From the cell containing the given text, extract its center point as (X, Y) coordinate. 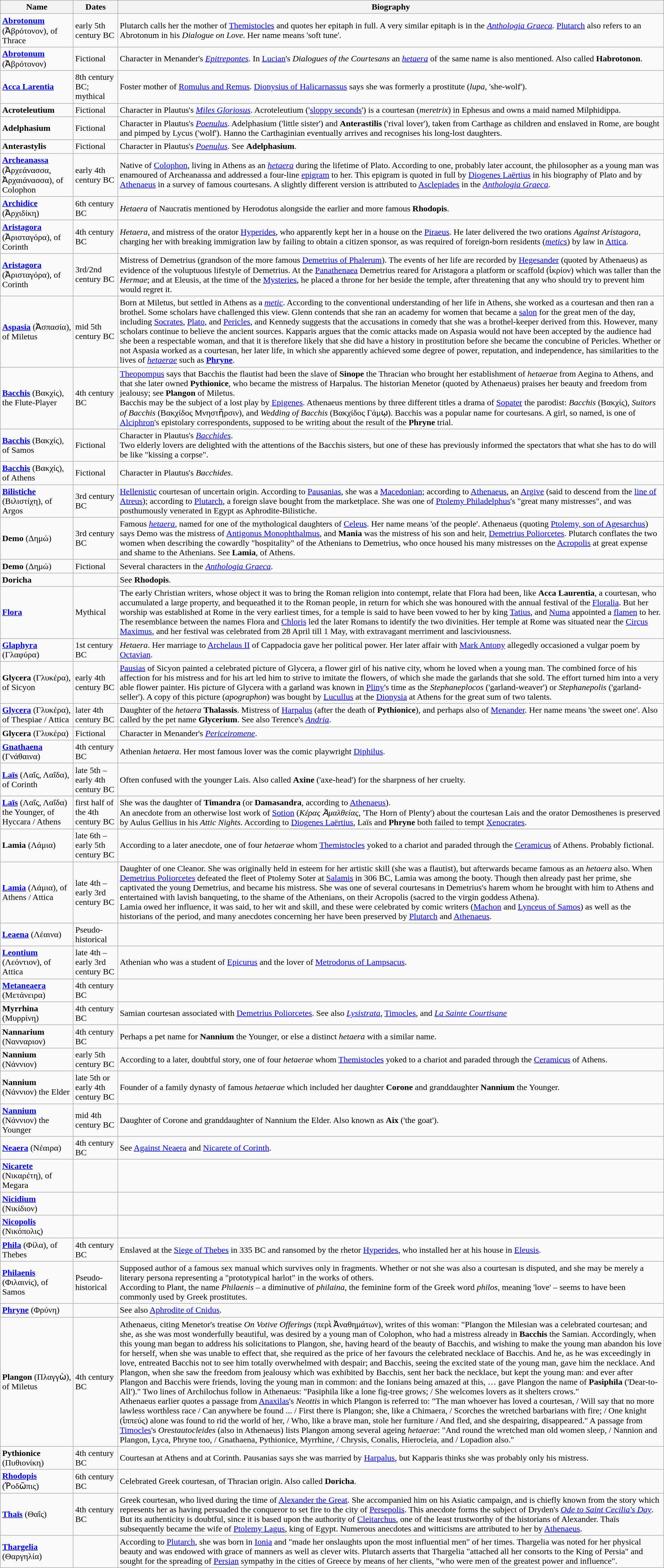
Athenian who was a student of Epicurus and the lover of Metrodorus of Lampsacus. (391, 962)
Foster mother of Romulus and Remus. Dionysius of Halicarnassus says she was formerly a prostitute (lupa, 'she-wolf'). (391, 87)
Character in Plautus's Poenulus. See Adelphasium. (391, 146)
Mythical (96, 612)
Glaphyra (Γλαφύρα) (37, 650)
Bilistiche (Βιλιστίχη), of Argos (37, 501)
Glycera (Γλυκέρα) (37, 733)
Lamia (Λάμια), of Athens / Attica (37, 892)
Courtesan at Athens and at Corinth. Pausanias says she was married by Harpalus, but Kapparis thinks she was probably only his mistress. (391, 1458)
Founder of a family dynasty of famous hetaerae which included her daughter Corone and granddaughter Nannium the Younger. (391, 1087)
Nicidium (Νικίδιον) (37, 1203)
late 5th or early 4th century BC (96, 1087)
Phila (Φίλα), of Thebes (37, 1250)
According to a later, doubtful story, one of four hetaerae whom Themistocles yoked to a chariot and paraded through the Ceramicus of Athens. (391, 1060)
first half of the 4th century BC (96, 812)
Thargelia (Θαργηλία) (37, 1552)
Enslaved at the Siege of Thebes in 335 BC and ransomed by the rhetor Hyperides, who installed her at his house in Eleusis. (391, 1250)
Pythionice (Πυθιονίκη) (37, 1458)
8th century BC; mythical (96, 87)
Perhaps a pet name for Nannium the Younger, or else a distinct hetaera with a similar name. (391, 1036)
Dates (96, 7)
1st century BC (96, 650)
Laïs (Λαΐς, Λαΐδα), of Corinth (37, 779)
3rd/2nd century BC (96, 274)
Character in Menander's Epitrepontes. In Lucian's Dialogues of the Courtesans an hetaera of the same name is also mentioned. Also called Habrotonon. (391, 59)
Myrrhina (Μυρρίνη) (37, 1013)
Metaneaera (Μετάνειρα) (37, 990)
Abrotonum (Ἀβρότονον), of Thrace (37, 30)
Often confused with the younger Lais. Also called Axine ('axe-head') for the sharpness of her cruelty. (391, 779)
Nannium (Νάννιον) the Younger (37, 1120)
Biography (391, 7)
Nannium (Νάννιον) (37, 1060)
Flora (37, 612)
Archidice (Ἀρχιδίκη) (37, 208)
Thaïs (Θαΐς) (37, 1514)
Philaenis (Φιλαινίς), of Samos (37, 1282)
Leaena (Λέαινα) (37, 935)
Glycera (Γλυκέρα), of Thespiae / Attica (37, 715)
Nannium (Νάννιον) the Elder (37, 1087)
Aspasia (Ἀσπασία), of Miletus (37, 332)
Lamia (Λάμια) (37, 845)
Several characters in the Anthologia Graeca. (391, 566)
late 5th – early 4th century BC (96, 779)
Nicarete (Νικαρέτη), of Megara (37, 1176)
See Against Neaera and Nicarete of Corinth. (391, 1148)
Character in Menander's Periceiromene. (391, 733)
Character in Plautus's Miles Gloriosus. Acroteleutium ('sloppy seconds') is a courtesan (meretrix) in Ephesus and owns a maid named Milphidippa. (391, 110)
Celebrated Greek courtesan, of Thracian origin. Also called Doricha. (391, 1481)
Nannarium (Νανναριον) (37, 1036)
Gnathaena (Γνάθαινα) (37, 752)
See Rhodopis. (391, 580)
mid 5th century BC (96, 332)
Plangon (Πλαγγὼ), of Miletus (37, 1381)
Acca Larentia (37, 87)
Abrotonum (Ἀβρότονον) (37, 59)
Acroteleutium (37, 110)
Hetaera of Naucratis mentioned by Herodotus alongside the earlier and more famous Rhodopis. (391, 208)
Doricha (37, 580)
Rhodopis (Ῥοδῶπις) (37, 1481)
Archeanassa (Ἀρχεάνασσα, Ἀρχαιάνασσα), of Colophon (37, 175)
See also Aphrodite of Cnidus. (391, 1310)
Leontium (Λεόντιον), of Attica (37, 962)
late 6th – early 5th century BC (96, 845)
mid 4th century BC (96, 1120)
Adelphasium (37, 128)
Laïs (Λαΐς, Λαΐδα) the Younger, of Hyccara / Athens (37, 812)
Samian courtesan associated with Demetrius Poliorcetes. See also Lysistrata, Timocles, and La Sainte Courtisane (391, 1013)
Glycera (Γλυκέρα), of Sicyon (37, 682)
Athenian hetaera. Her most famous lover was the comic playwright Diphilus. (391, 752)
Neaera (Νέαιρα) (37, 1148)
Nicopolis (Νικόπολις) (37, 1227)
Phryne (Φρύνη) (37, 1310)
Bacchis (Βακχίς), the Flute-Player (37, 398)
Daughter of Corone and granddaughter of Nannium the Elder. Also known as Aix ('the goat'). (391, 1120)
Anterastylis (37, 146)
Character in Plautus's Bacchides. (391, 473)
Bacchis (Βακχίς), of Samos (37, 445)
Bacchis (Βακχίς), of Athens (37, 473)
Name (37, 7)
later 4th century BC (96, 715)
